Capture the cell that displays the provided text and extract its (X, Y) central coordinate. 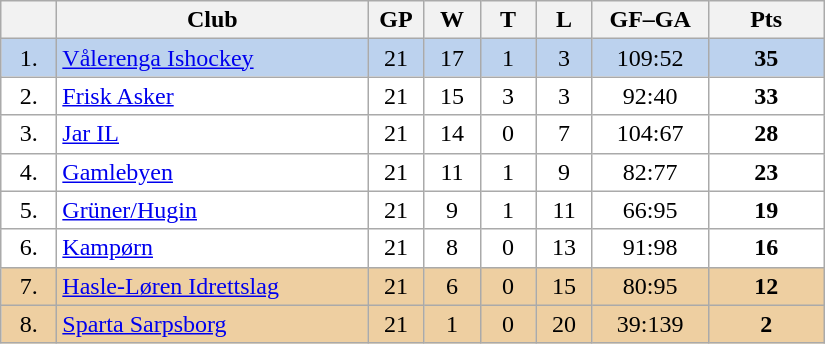
8 (452, 248)
1. (29, 58)
7. (29, 286)
Gamlebyen (212, 172)
2. (29, 96)
7 (564, 134)
16 (766, 248)
Jar IL (212, 134)
14 (452, 134)
33 (766, 96)
3. (29, 134)
4. (29, 172)
2 (766, 324)
35 (766, 58)
92:40 (650, 96)
80:95 (650, 286)
66:95 (650, 210)
104:67 (650, 134)
8. (29, 324)
109:52 (650, 58)
Club (212, 20)
Sparta Sarpsborg (212, 324)
5. (29, 210)
Grüner/Hugin (212, 210)
28 (766, 134)
6 (452, 286)
GP (396, 20)
13 (564, 248)
19 (766, 210)
T (508, 20)
91:98 (650, 248)
82:77 (650, 172)
39:139 (650, 324)
Frisk Asker (212, 96)
17 (452, 58)
20 (564, 324)
23 (766, 172)
Pts (766, 20)
Hasle-Løren Idrettslag (212, 286)
Kampørn (212, 248)
GF–GA (650, 20)
L (564, 20)
6. (29, 248)
W (452, 20)
Vålerenga Ishockey (212, 58)
12 (766, 286)
